Scan for the cell matching the given text and deliver its (x, y) coordinate at center. 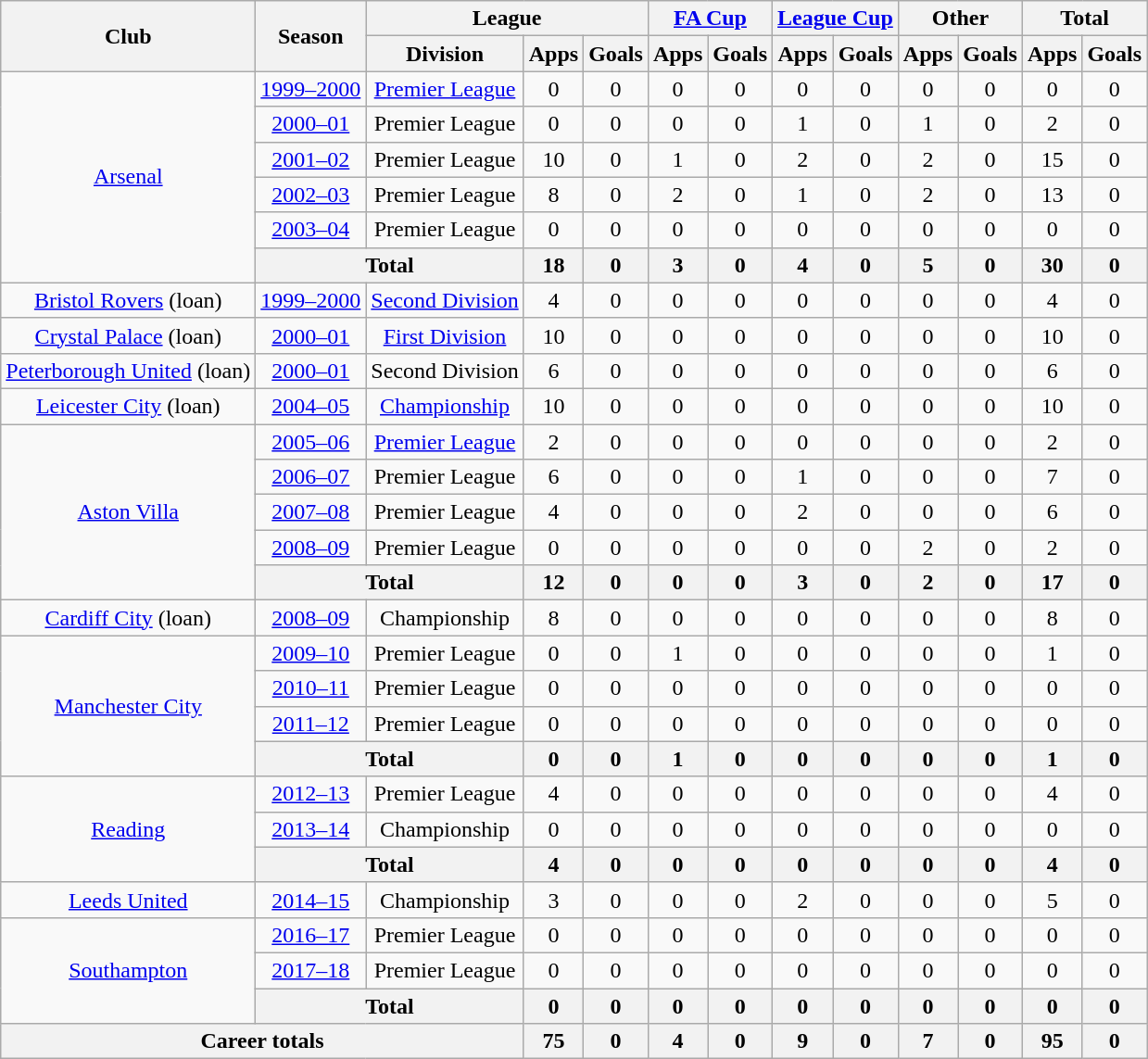
Reading (128, 829)
Career totals (262, 1041)
2007–08 (311, 512)
2010–11 (311, 688)
Bristol Rovers (loan) (128, 300)
2001–02 (311, 159)
30 (1052, 265)
Arsenal (128, 177)
9 (802, 1041)
Peterborough United (loan) (128, 371)
95 (1052, 1041)
Cardiff City (loan) (128, 618)
2016–17 (311, 935)
2013–14 (311, 829)
15 (1052, 159)
2017–18 (311, 970)
Other (960, 19)
18 (553, 265)
2011–12 (311, 724)
Division (445, 54)
13 (1052, 195)
Manchester City (128, 706)
2009–10 (311, 653)
Leeds United (128, 900)
Season (311, 36)
League Cup (836, 19)
2012–13 (311, 794)
12 (553, 583)
2014–15 (311, 900)
2003–04 (311, 230)
75 (553, 1041)
First Division (445, 335)
2002–03 (311, 195)
Crystal Palace (loan) (128, 335)
2004–05 (311, 406)
Southampton (128, 970)
FA Cup (710, 19)
Club (128, 36)
League (508, 19)
2005–06 (311, 442)
2006–07 (311, 477)
Aston Villa (128, 512)
Leicester City (loan) (128, 406)
17 (1052, 583)
